Return [x, y] of the center of cell containing provided text 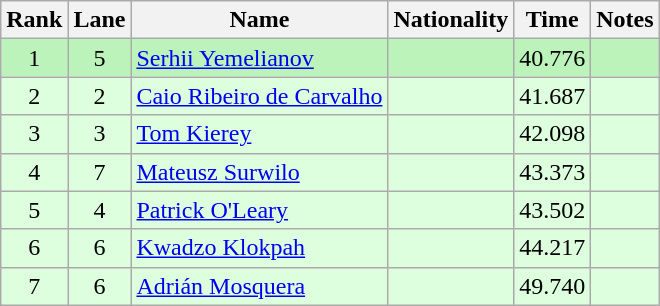
Serhii Yemelianov [260, 58]
49.740 [552, 286]
Patrick O'Leary [260, 210]
41.687 [552, 96]
Lane [100, 20]
1 [34, 58]
Kwadzo Klokpah [260, 248]
Rank [34, 20]
Caio Ribeiro de Carvalho [260, 96]
Mateusz Surwilo [260, 172]
Tom Kierey [260, 134]
40.776 [552, 58]
Name [260, 20]
Adrián Mosquera [260, 286]
43.373 [552, 172]
42.098 [552, 134]
Time [552, 20]
44.217 [552, 248]
Notes [625, 20]
Nationality [451, 20]
43.502 [552, 210]
